Determine the (X, Y) coordinate at the center of the cell enclosing the given text.  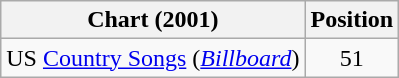
51 (352, 58)
US Country Songs (Billboard) (153, 58)
Chart (2001) (153, 20)
Position (352, 20)
